Determine the (X, Y) coordinate at the center of the cell enclosing the given text.  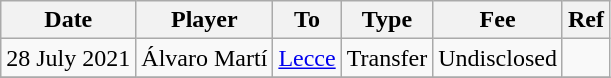
Undisclosed (498, 58)
Date (68, 20)
Ref (586, 20)
Fee (498, 20)
Transfer (387, 58)
Type (387, 20)
Player (204, 20)
To (307, 20)
Álvaro Martí (204, 58)
28 July 2021 (68, 58)
Lecce (307, 58)
